Pinpoint the cell where the given text exists, returning its [x, y] midpoint coordinate. 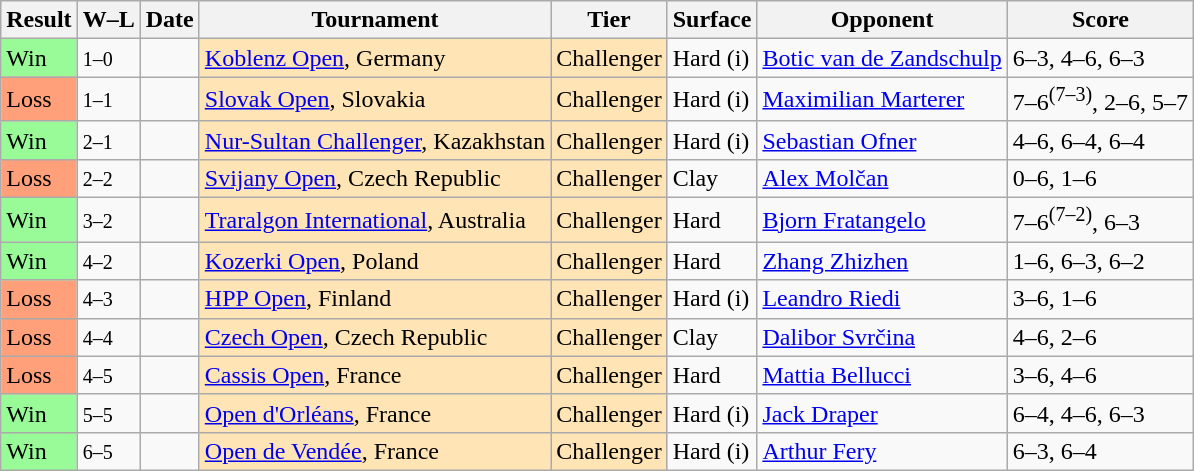
Nur-Sultan Challenger, Kazakhstan [375, 140]
3–2 [108, 220]
Dalibor Svrčina [882, 337]
4–5 [108, 375]
Zhang Zhizhen [882, 261]
Mattia Bellucci [882, 375]
Botic van de Zandschulp [882, 58]
4–3 [108, 299]
Traralgon International, Australia [375, 220]
2–1 [108, 140]
Koblenz Open, Germany [375, 58]
HPP Open, Finland [375, 299]
Surface [712, 20]
Czech Open, Czech Republic [375, 337]
Date [170, 20]
Leandro Riedi [882, 299]
Open de Vendée, France [375, 451]
Jack Draper [882, 413]
3–6, 4–6 [1100, 375]
7–6(7–3), 2–6, 5–7 [1100, 100]
Cassis Open, France [375, 375]
5–5 [108, 413]
Slovak Open, Slovakia [375, 100]
7–6(7–2), 6–3 [1100, 220]
6–4, 4–6, 6–3 [1100, 413]
6–3, 4–6, 6–3 [1100, 58]
6–5 [108, 451]
Kozerki Open, Poland [375, 261]
4–6, 6–4, 6–4 [1100, 140]
4–2 [108, 261]
Arthur Fery [882, 451]
1–1 [108, 100]
Score [1100, 20]
Opponent [882, 20]
Result [39, 20]
Svijany Open, Czech Republic [375, 178]
Sebastian Ofner [882, 140]
6–3, 6–4 [1100, 451]
1–0 [108, 58]
4–6, 2–6 [1100, 337]
2–2 [108, 178]
3–6, 1–6 [1100, 299]
4–4 [108, 337]
Alex Molčan [882, 178]
Tournament [375, 20]
Maximilian Marterer [882, 100]
1–6, 6–3, 6–2 [1100, 261]
W–L [108, 20]
Bjorn Fratangelo [882, 220]
Open d'Orléans, France [375, 413]
Tier [609, 20]
0–6, 1–6 [1100, 178]
